Scan for the cell matching the given text and deliver its (X, Y) coordinate at center. 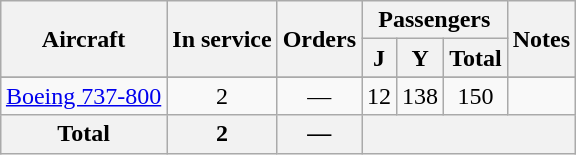
Y (420, 58)
Passengers (435, 20)
Orders (319, 39)
Boeing 737-800 (83, 96)
150 (476, 96)
J (380, 58)
12 (380, 96)
Notes (541, 39)
138 (420, 96)
In service (222, 39)
Aircraft (83, 39)
